For the text-containing cell, return its midpoint in (x, y) coordinate format. 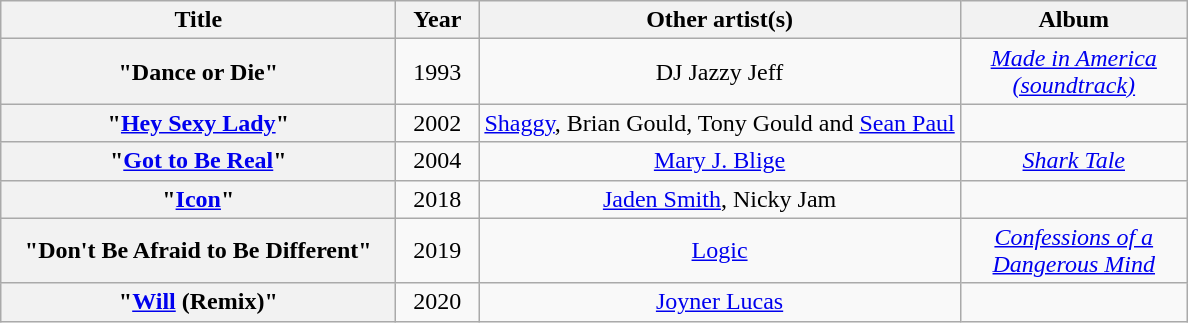
1993 (438, 72)
Other artist(s) (720, 20)
Made in America (soundtrack) (1074, 72)
2020 (438, 302)
2002 (438, 123)
"Will (Remix)" (198, 302)
"Got to Be Real" (198, 161)
Logic (720, 250)
Joyner Lucas (720, 302)
Shark Tale (1074, 161)
2019 (438, 250)
"Don't Be Afraid to Be Different" (198, 250)
2018 (438, 199)
Year (438, 20)
"Dance or Die" (198, 72)
2004 (438, 161)
Mary J. Blige (720, 161)
"Hey Sexy Lady" (198, 123)
Jaden Smith, Nicky Jam (720, 199)
Shaggy, Brian Gould, Tony Gould and Sean Paul (720, 123)
Title (198, 20)
Confessions of a Dangerous Mind (1074, 250)
"Icon" (198, 199)
DJ Jazzy Jeff (720, 72)
Album (1074, 20)
